For the text-containing cell, return its midpoint in (X, Y) coordinate format. 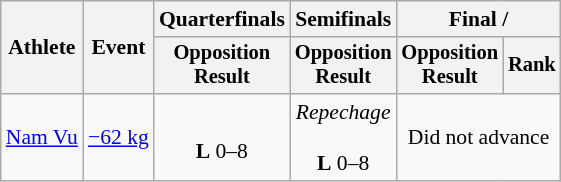
Repechage L 0–8 (344, 138)
Rank (532, 66)
Final / (478, 19)
Athlete (42, 48)
−62 kg (118, 138)
Quarterfinals (222, 19)
Did not advance (478, 138)
L 0–8 (222, 138)
Event (118, 48)
Nam Vu (42, 138)
Semifinals (344, 19)
